From the cell containing the given text, extract its center point as [X, Y] coordinate. 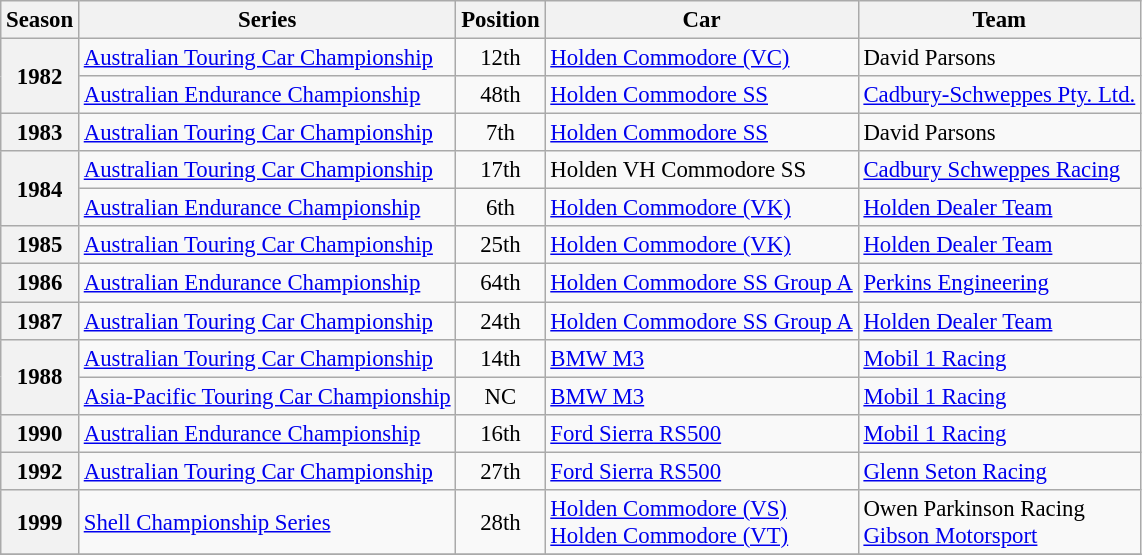
Cadbury-Schweppes Pty. Ltd. [999, 95]
Perkins Engineering [999, 283]
Holden Commodore (VS)Holden Commodore (VT) [702, 522]
17th [500, 170]
1983 [40, 133]
14th [500, 358]
Shell Championship Series [266, 522]
Car [702, 20]
25th [500, 245]
Series [266, 20]
1985 [40, 245]
16th [500, 433]
Holden VH Commodore SS [702, 170]
1999 [40, 522]
1987 [40, 321]
7th [500, 133]
1984 [40, 188]
Team [999, 20]
Asia-Pacific Touring Car Championship [266, 396]
12th [500, 58]
Owen Parkinson RacingGibson Motorsport [999, 522]
27th [500, 471]
1992 [40, 471]
1986 [40, 283]
48th [500, 95]
24th [500, 321]
28th [500, 522]
Position [500, 20]
1990 [40, 433]
Holden Commodore (VC) [702, 58]
1988 [40, 376]
Cadbury Schweppes Racing [999, 170]
Glenn Seton Racing [999, 471]
64th [500, 283]
Season [40, 20]
NC [500, 396]
1982 [40, 76]
6th [500, 208]
